Pinpoint the cell where the given text exists, returning its (x, y) midpoint coordinate. 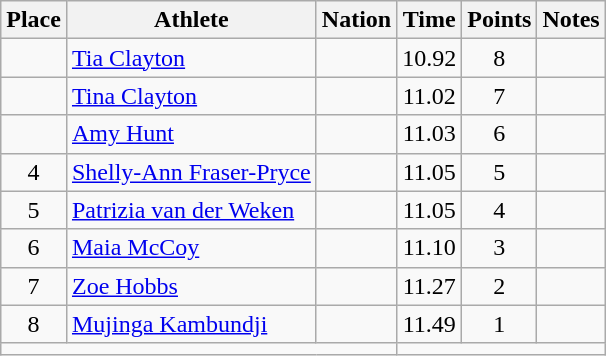
Place (34, 20)
Maia McCoy (191, 248)
Time (430, 20)
3 (500, 248)
Points (500, 20)
Mujinga Kambundji (191, 324)
2 (500, 286)
Amy Hunt (191, 134)
1 (500, 324)
Tina Clayton (191, 96)
11.27 (430, 286)
11.49 (430, 324)
11.02 (430, 96)
10.92 (430, 58)
Shelly-Ann Fraser-Pryce (191, 172)
11.10 (430, 248)
11.03 (430, 134)
Patrizia van der Weken (191, 210)
Nation (356, 20)
Notes (571, 20)
Zoe Hobbs (191, 286)
Tia Clayton (191, 58)
Athlete (191, 20)
